Locate the cell with the specified text and output its [X, Y] center coordinate. 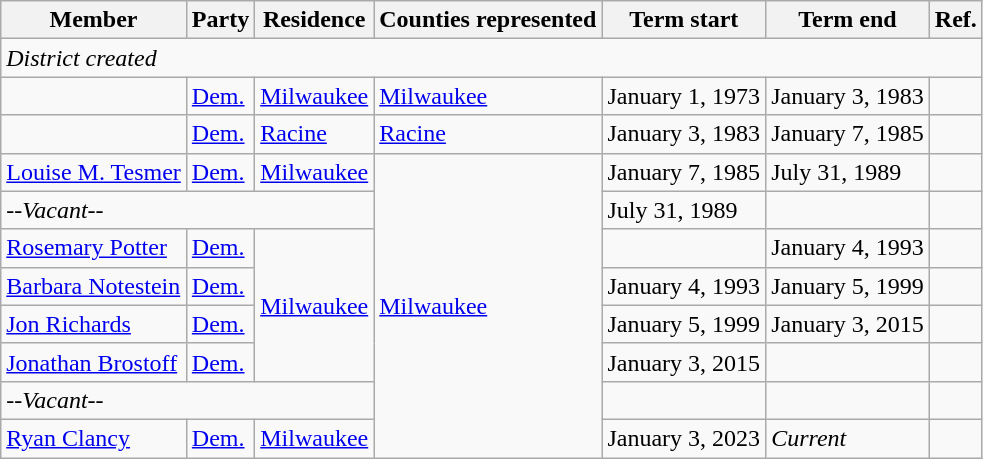
Rosemary Potter [94, 248]
January 3, 2023 [684, 438]
District created [492, 58]
January 1, 1973 [684, 96]
Member [94, 20]
Barbara Notestein [94, 286]
Jonathan Brostoff [94, 362]
Party [220, 20]
Louise M. Tesmer [94, 172]
Residence [314, 20]
Ref. [956, 20]
Term start [684, 20]
Current [848, 438]
Jon Richards [94, 324]
Counties represented [488, 20]
Ryan Clancy [94, 438]
Term end [848, 20]
